Output the (X, Y) coordinate of the center of the cell containing the given text.  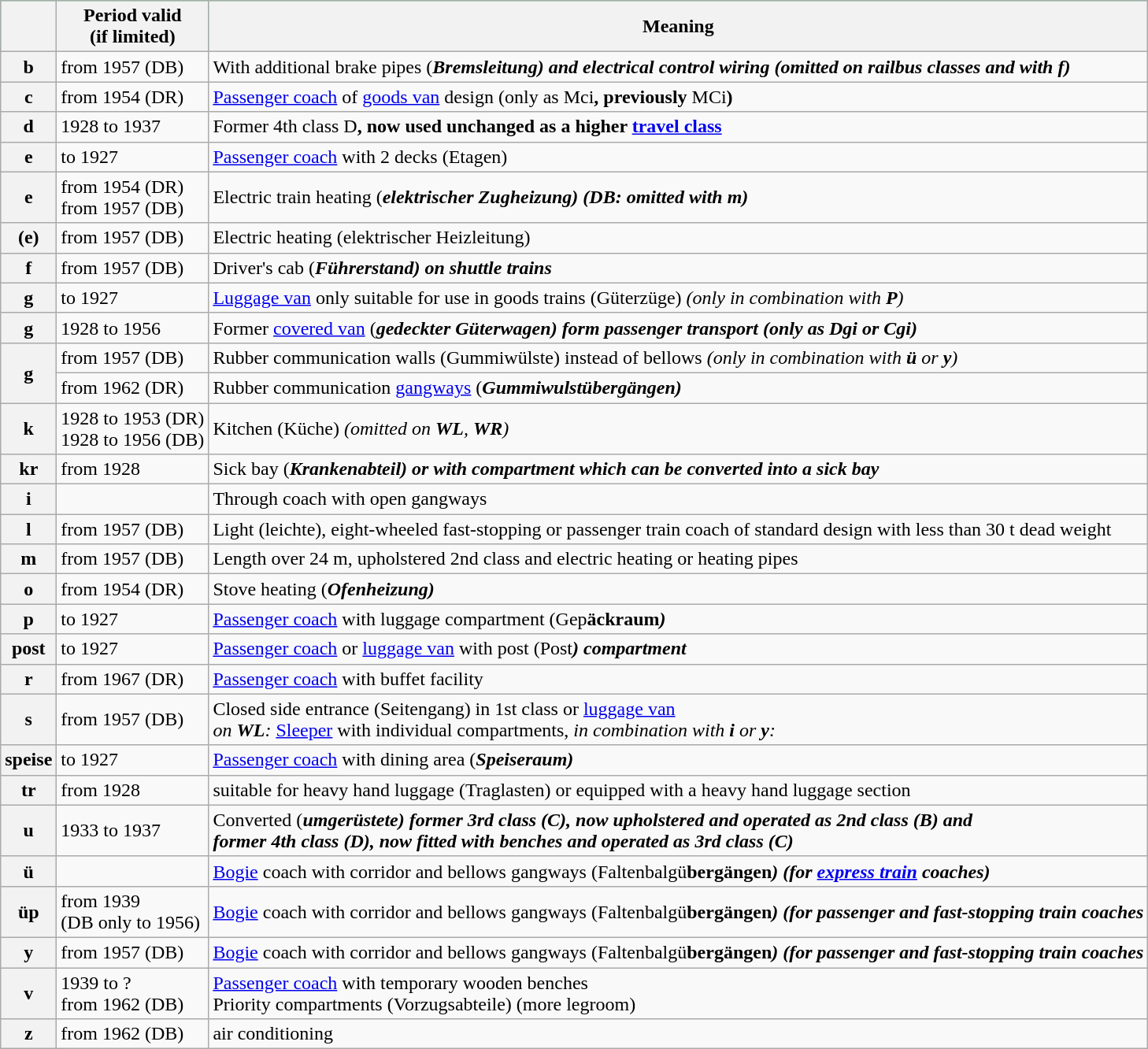
air conditioning (679, 1034)
Former covered van (gedeckter Güterwagen) form passenger transport (only as Dgi or Cgi) (679, 328)
(e) (28, 238)
r (28, 679)
Sick bay (Krankenabteil) or with compartment which can be converted into a sick bay (679, 469)
z (28, 1034)
speise (28, 760)
k (28, 428)
Closed side entrance (Seitengang) in 1st class or luggage vanon WL: Sleeper with individual compartments, in combination with i or y: (679, 720)
1928 to 1953 (DR)1928 to 1956 (DB) (132, 428)
Passenger coach with 2 decks (Etagen) (679, 157)
1933 to 1937 (132, 830)
Rubber communication gangways (Gummiwulstübergängen) (679, 387)
Electric heating (elektrischer Heizleitung) (679, 238)
l (28, 529)
Passenger coach with dining area (Speiseraum) (679, 760)
Meaning (679, 27)
Bogie coach with corridor and bellows gangways (Faltenbalgübergängen) (for express train coaches) (679, 871)
c (28, 97)
Period valid(if limited) (132, 27)
b (28, 67)
s (28, 720)
from 1954 (DR)from 1957 (DB) (132, 197)
Passenger coach or luggage van with post (Post) compartment (679, 649)
from 1962 (DB) (132, 1034)
suitable for heavy hand luggage (Traglasten) or equipped with a heavy hand luggage section (679, 790)
Through coach with open gangways (679, 499)
from 1962 (DR) (132, 387)
Passenger coach with temporary wooden benchesPriority compartments (Vorzugsabteile) (more legroom) (679, 992)
Electric train heating (elektrischer Zugheizung) (DB: omitted with m) (679, 197)
from 1967 (DR) (132, 679)
1928 to 1956 (132, 328)
from 1939(DB only to 1956) (132, 912)
Luggage van only suitable for use in goods trains (Güterzüge) (only in combination with P) (679, 298)
Driver's cab (Führerstand) on shuttle trains (679, 268)
v (28, 992)
Light (leichte), eight-wheeled fast-stopping or passenger train coach of standard design with less than 30 t dead weight (679, 529)
u (28, 830)
Kitchen (Küche) (omitted on WL, WR) (679, 428)
m (28, 559)
Passenger coach of goods van design (only as Mci, previously MCi) (679, 97)
p (28, 619)
üp (28, 912)
1928 to 1937 (132, 127)
Stove heating (Ofenheizung) (679, 589)
Passenger coach with luggage compartment (Gepäckraum) (679, 619)
1939 to ?from 1962 (DB) (132, 992)
Passenger coach with buffet facility (679, 679)
f (28, 268)
Former 4th class D, now used unchanged as a higher travel class (679, 127)
kr (28, 469)
post (28, 649)
With additional brake pipes (Bremsleitung) and electrical control wiring (omitted on railbus classes and with f) (679, 67)
tr (28, 790)
ü (28, 871)
o (28, 589)
i (28, 499)
d (28, 127)
Length over 24 m, upholstered 2nd class and electric heating or heating pipes (679, 559)
y (28, 952)
Rubber communication walls (Gummiwülste) instead of bellows (only in combination with ü or y) (679, 358)
